Locate the cell with the specified text and output its [X, Y] center coordinate. 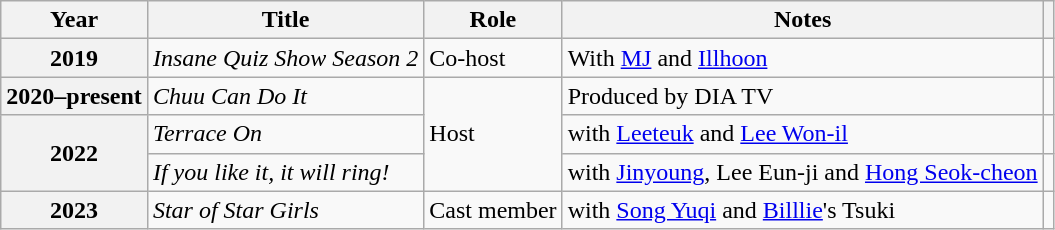
Terrace On [285, 134]
Cast member [493, 210]
2023 [74, 210]
Year [74, 20]
Notes [802, 20]
2019 [74, 58]
Produced by DIA TV [802, 96]
With MJ and Illhoon [802, 58]
Host [493, 134]
Chuu Can Do It [285, 96]
2020–present [74, 96]
with Leeteuk and Lee Won-il [802, 134]
If you like it, it will ring! [285, 172]
with Song Yuqi and Billlie's Tsuki [802, 210]
Co-host [493, 58]
Star of Star Girls [285, 210]
with Jinyoung, Lee Eun-ji and Hong Seok-cheon [802, 172]
2022 [74, 153]
Role [493, 20]
Title [285, 20]
Insane Quiz Show Season 2 [285, 58]
